Capture the cell that displays the provided text and extract its (x, y) central coordinate. 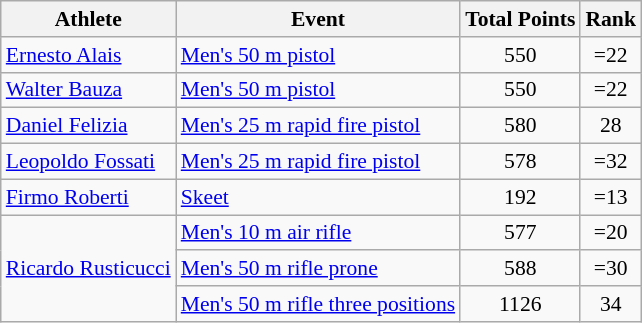
=32 (610, 162)
Ricardo Rusticucci (88, 268)
Skeet (318, 197)
Total Points (520, 19)
192 (520, 197)
578 (520, 162)
Men's 10 m air rifle (318, 233)
Walter Bauza (88, 90)
Firmo Roberti (88, 197)
Ernesto Alais (88, 55)
Daniel Felizia (88, 126)
Athlete (88, 19)
Men's 50 m rifle three positions (318, 304)
28 (610, 126)
=13 (610, 197)
=30 (610, 269)
34 (610, 304)
1126 (520, 304)
Leopoldo Fossati (88, 162)
Rank (610, 19)
577 (520, 233)
Men's 50 m rifle prone (318, 269)
=20 (610, 233)
588 (520, 269)
580 (520, 126)
Event (318, 19)
